Search for the cell housing the specified text and yield its (X, Y) center coordinate. 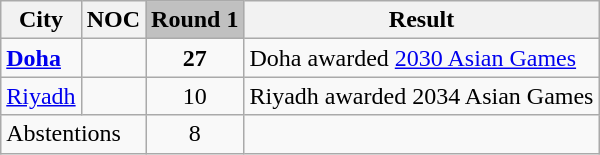
Doha (41, 58)
Result (422, 20)
Riyadh awarded 2034 Asian Games (422, 96)
Riyadh (41, 96)
8 (195, 134)
27 (195, 58)
NOC (113, 20)
Abstentions (74, 134)
City (41, 20)
Round 1 (195, 20)
10 (195, 96)
Doha awarded 2030 Asian Games (422, 58)
